Output the (x, y) coordinate of the center of the cell containing the given text.  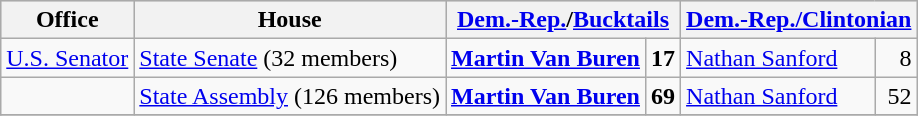
Dem.-Rep./Clintonian (799, 20)
State Assembly (126 members) (290, 96)
17 (662, 58)
House (290, 20)
52 (896, 96)
U.S. Senator (68, 58)
State Senate (32 members) (290, 58)
69 (662, 96)
Office (68, 20)
8 (896, 58)
Dem.-Rep./Bucktails (564, 20)
